Pinpoint the cell where the given text exists, returning its (x, y) midpoint coordinate. 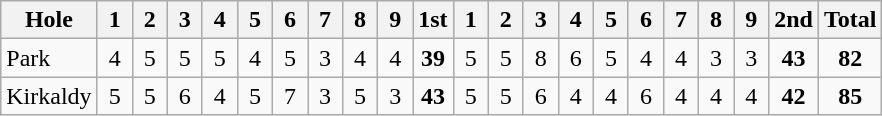
Park (49, 58)
42 (794, 96)
Kirkaldy (49, 96)
39 (433, 58)
85 (850, 96)
1st (433, 20)
82 (850, 58)
2nd (794, 20)
Hole (49, 20)
Total (850, 20)
